Identify which cell holds the provided text, then report its [X, Y] central coordinate. 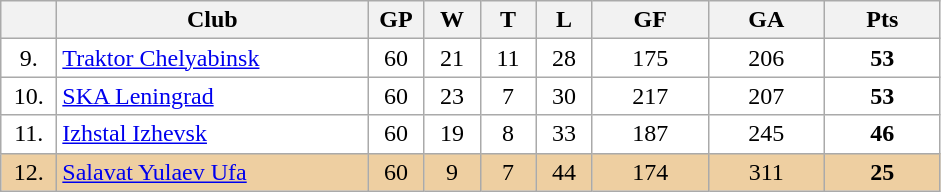
10. [29, 96]
207 [766, 96]
19 [452, 134]
9 [452, 172]
9. [29, 58]
25 [882, 172]
217 [650, 96]
23 [452, 96]
11. [29, 134]
44 [564, 172]
SKA Leningrad [212, 96]
21 [452, 58]
30 [564, 96]
Salavat Yulaev Ufa [212, 172]
245 [766, 134]
12. [29, 172]
GF [650, 20]
Club [212, 20]
Traktor Chelyabinsk [212, 58]
206 [766, 58]
311 [766, 172]
28 [564, 58]
8 [508, 134]
46 [882, 134]
174 [650, 172]
GP [396, 20]
Izhstal Izhevsk [212, 134]
L [564, 20]
33 [564, 134]
GA [766, 20]
175 [650, 58]
187 [650, 134]
Pts [882, 20]
W [452, 20]
11 [508, 58]
T [508, 20]
